From the cell containing the given text, extract its center point as (x, y) coordinate. 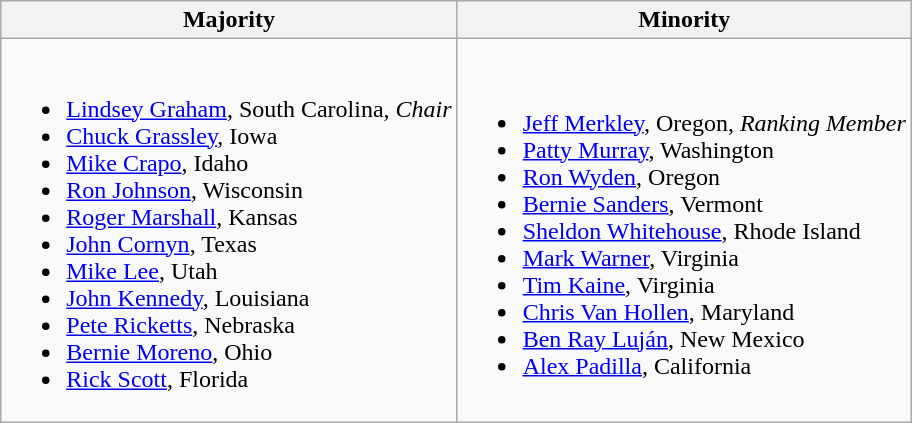
Minority (684, 20)
Majority (229, 20)
